Return [X, Y] of the center of cell containing provided text 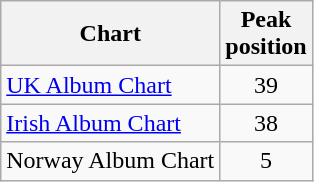
5 [266, 161]
Peakposition [266, 34]
Chart [110, 34]
38 [266, 123]
UK Album Chart [110, 85]
Irish Album Chart [110, 123]
Norway Album Chart [110, 161]
39 [266, 85]
